Provide the (x, y) coordinate of the cell's center where the given text is located.  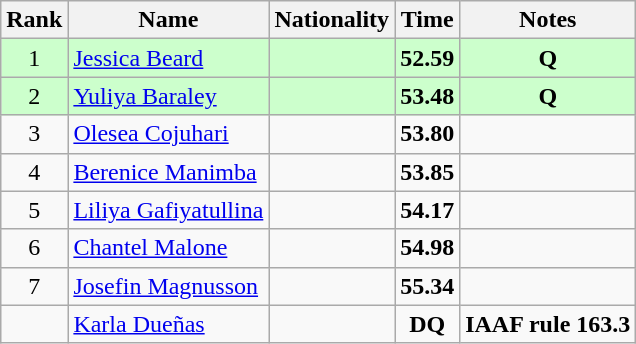
Nationality (332, 20)
53.48 (428, 96)
Name (168, 20)
6 (34, 248)
1 (34, 58)
Karla Dueñas (168, 324)
4 (34, 172)
Time (428, 20)
DQ (428, 324)
3 (34, 134)
Berenice Manimba (168, 172)
Jessica Beard (168, 58)
IAAF rule 163.3 (548, 324)
Josefin Magnusson (168, 286)
Chantel Malone (168, 248)
54.98 (428, 248)
Yuliya Baraley (168, 96)
Notes (548, 20)
Rank (34, 20)
54.17 (428, 210)
52.59 (428, 58)
53.85 (428, 172)
5 (34, 210)
2 (34, 96)
55.34 (428, 286)
53.80 (428, 134)
Olesea Cojuhari (168, 134)
7 (34, 286)
Liliya Gafiyatullina (168, 210)
